Find where the given text appears and provide that cell's center as [X, Y] coordinate. 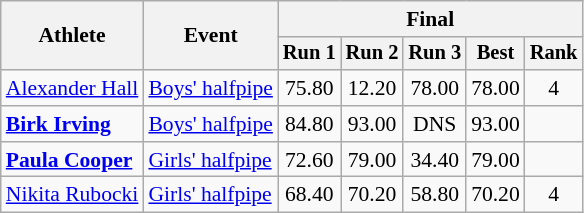
34.40 [434, 160]
Run 3 [434, 54]
Nikita Rubocki [72, 195]
Athlete [72, 36]
75.80 [310, 88]
Paula Cooper [72, 160]
Run 1 [310, 54]
58.80 [434, 195]
Birk Irving [72, 124]
84.80 [310, 124]
Final [430, 19]
68.40 [310, 195]
Event [210, 36]
DNS [434, 124]
Best [496, 54]
12.20 [372, 88]
Run 2 [372, 54]
72.60 [310, 160]
Rank [554, 54]
Alexander Hall [72, 88]
